Provide the (X, Y) coordinate of the cell's center where the given text is located.  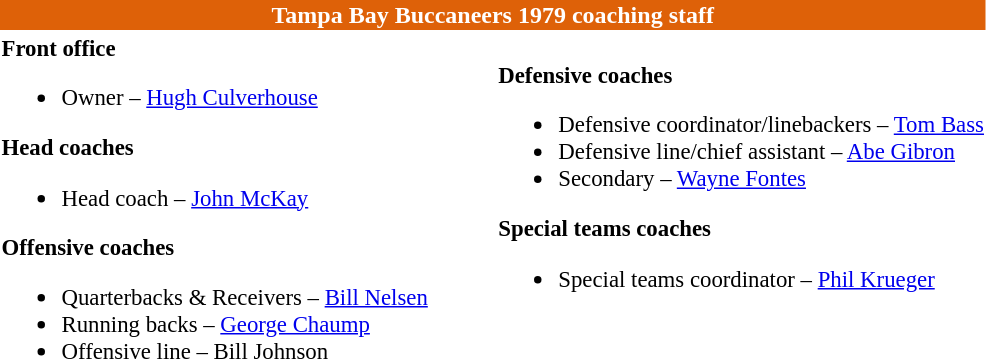
Tampa Bay Buccaneers 1979 coaching staff (492, 15)
